Identify which cell holds the provided text, then report its (X, Y) central coordinate. 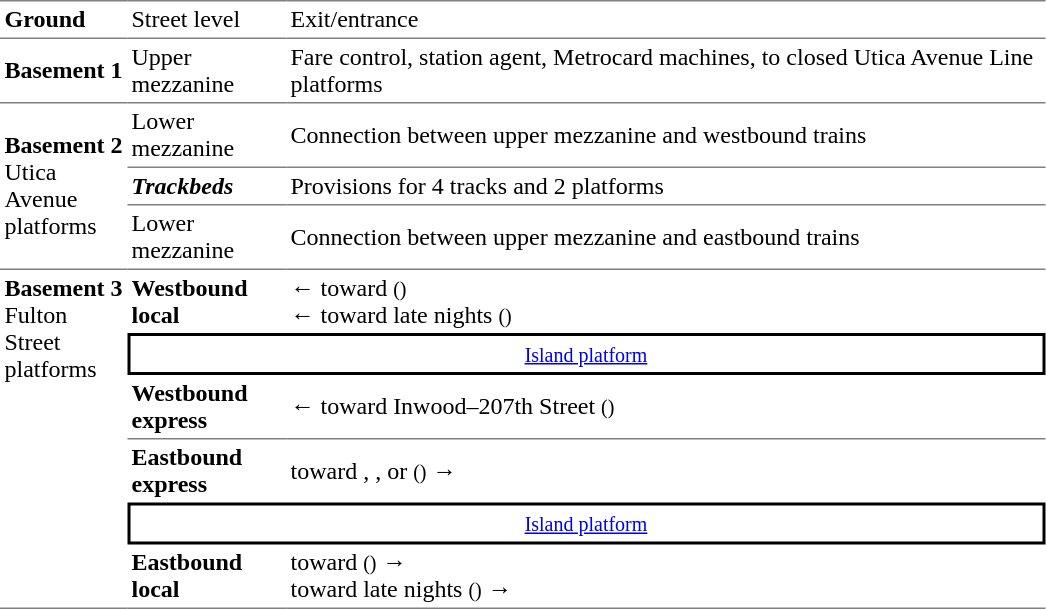
Westbound express (206, 407)
← toward ()← toward late nights () (666, 300)
← toward Inwood–207th Street () (666, 407)
Eastbound express (206, 472)
Basement 1 (64, 70)
Ground (64, 19)
toward () → toward late nights () → (666, 576)
Eastbound local (206, 576)
Street level (206, 19)
Westbound local (206, 300)
Connection between upper mezzanine and westbound trains (666, 134)
Provisions for 4 tracks and 2 platforms (666, 185)
Fare control, station agent, Metrocard machines, to closed Utica Avenue Line platforms (666, 70)
Connection between upper mezzanine and eastbound trains (666, 236)
Basement 2Utica Avenue platforms (64, 185)
Upper mezzanine (206, 70)
toward , , or () → (666, 472)
Exit/entrance (666, 19)
Trackbeds (206, 185)
Basement 3Fulton Street platforms (64, 438)
